Find where the given text appears and provide that cell's center as (x, y) coordinate. 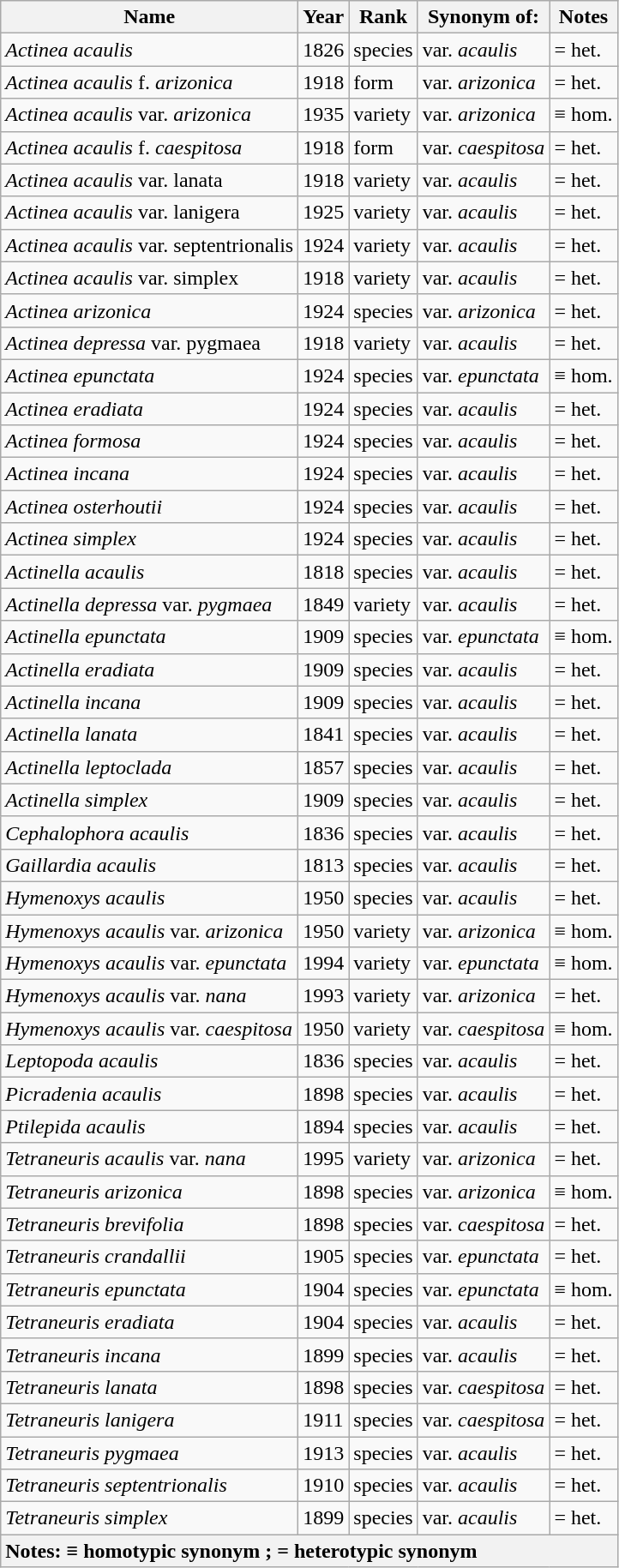
Actinea acaulis var. septentrionalis (149, 245)
Actinea simplex (149, 539)
Tetraneuris eradiata (149, 1322)
Leptopoda acaulis (149, 1061)
Actinella eradiata (149, 670)
Actinea acaulis f. caespitosa (149, 147)
Actinea acaulis f. arizonica (149, 82)
Tetraneuris epunctata (149, 1289)
Actinea formosa (149, 442)
1925 (324, 213)
1913 (324, 1453)
Name (149, 17)
Actinella leptoclada (149, 767)
Cephalophora acaulis (149, 832)
Hymenoxys acaulis var. caespitosa (149, 1029)
Actinea eradiata (149, 409)
Actinea acaulis var. lanigera (149, 213)
Tetraneuris brevifolia (149, 1224)
Actinea acaulis var. lanata (149, 180)
Tetraneuris lanigera (149, 1420)
1911 (324, 1420)
Tetraneuris acaulis var. nana (149, 1159)
Hymenoxys acaulis var. nana (149, 996)
Picradenia acaulis (149, 1094)
Rank (383, 17)
Synonym of: (484, 17)
1857 (324, 767)
Tetraneuris crandallii (149, 1257)
1905 (324, 1257)
Hymenoxys acaulis (149, 898)
1826 (324, 50)
Notes: ≡ homotypic synonym ; = heterotypic synonym (309, 1551)
Year (324, 17)
1818 (324, 572)
Notes (583, 17)
Hymenoxys acaulis var. arizonica (149, 930)
Actinella acaulis (149, 572)
Actinella epunctata (149, 637)
1910 (324, 1486)
Tetraneuris incana (149, 1355)
Actinella incana (149, 702)
Actinella depressa var. pygmaea (149, 604)
Actinella lanata (149, 735)
Actinea incana (149, 474)
1849 (324, 604)
1935 (324, 115)
1994 (324, 964)
Gaillardia acaulis (149, 865)
Actinea acaulis var. arizonica (149, 115)
Actinea acaulis (149, 50)
Actinea depressa var. pygmaea (149, 343)
Hymenoxys acaulis var. epunctata (149, 964)
Actinella simplex (149, 800)
Ptilepida acaulis (149, 1126)
Tetraneuris simplex (149, 1518)
Tetraneuris arizonica (149, 1192)
1894 (324, 1126)
Actinea arizonica (149, 310)
Actinea osterhoutii (149, 507)
1995 (324, 1159)
Actinea epunctata (149, 375)
Tetraneuris pygmaea (149, 1453)
Actinea acaulis var. simplex (149, 278)
1993 (324, 996)
1841 (324, 735)
1813 (324, 865)
Tetraneuris lanata (149, 1387)
Tetraneuris septentrionalis (149, 1486)
